Find where the given text appears and provide that cell's center as [x, y] coordinate. 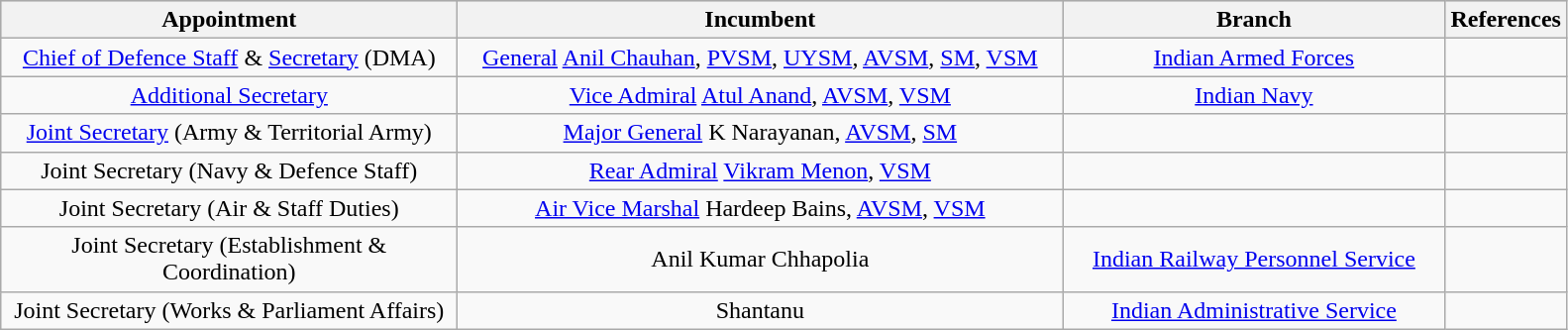
Joint Secretary (Establishment & Coordination) [230, 260]
Additional Secretary [230, 95]
Chief of Defence Staff & Secretary (DMA) [230, 57]
Indian Armed Forces [1254, 57]
General Anil Chauhan, PVSM, UYSM, AVSM, SM, VSM [761, 57]
Joint Secretary (Works & Parliament Affairs) [230, 310]
Rear Admiral Vikram Menon, VSM [761, 170]
Branch [1254, 20]
Indian Railway Personnel Service [1254, 260]
Joint Secretary (Navy & Defence Staff) [230, 170]
Indian Administrative Service [1254, 310]
Joint Secretary (Army & Territorial Army) [230, 133]
Joint Secretary (Air & Staff Duties) [230, 208]
Incumbent [761, 20]
Indian Navy [1254, 95]
Vice Admiral Atul Anand, AVSM, VSM [761, 95]
Shantanu [761, 310]
References [1506, 20]
Major General K Narayanan, AVSM, SM [761, 133]
Appointment [230, 20]
Anil Kumar Chhapolia [761, 260]
Air Vice Marshal Hardeep Bains, AVSM, VSM [761, 208]
